Detect which cell encompasses the target text, then output its (x, y) center coordinate. 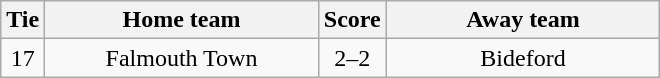
Bideford (523, 58)
Away team (523, 20)
17 (23, 58)
2–2 (352, 58)
Score (352, 20)
Falmouth Town (182, 58)
Tie (23, 20)
Home team (182, 20)
